Search for the cell housing the specified text and yield its (x, y) center coordinate. 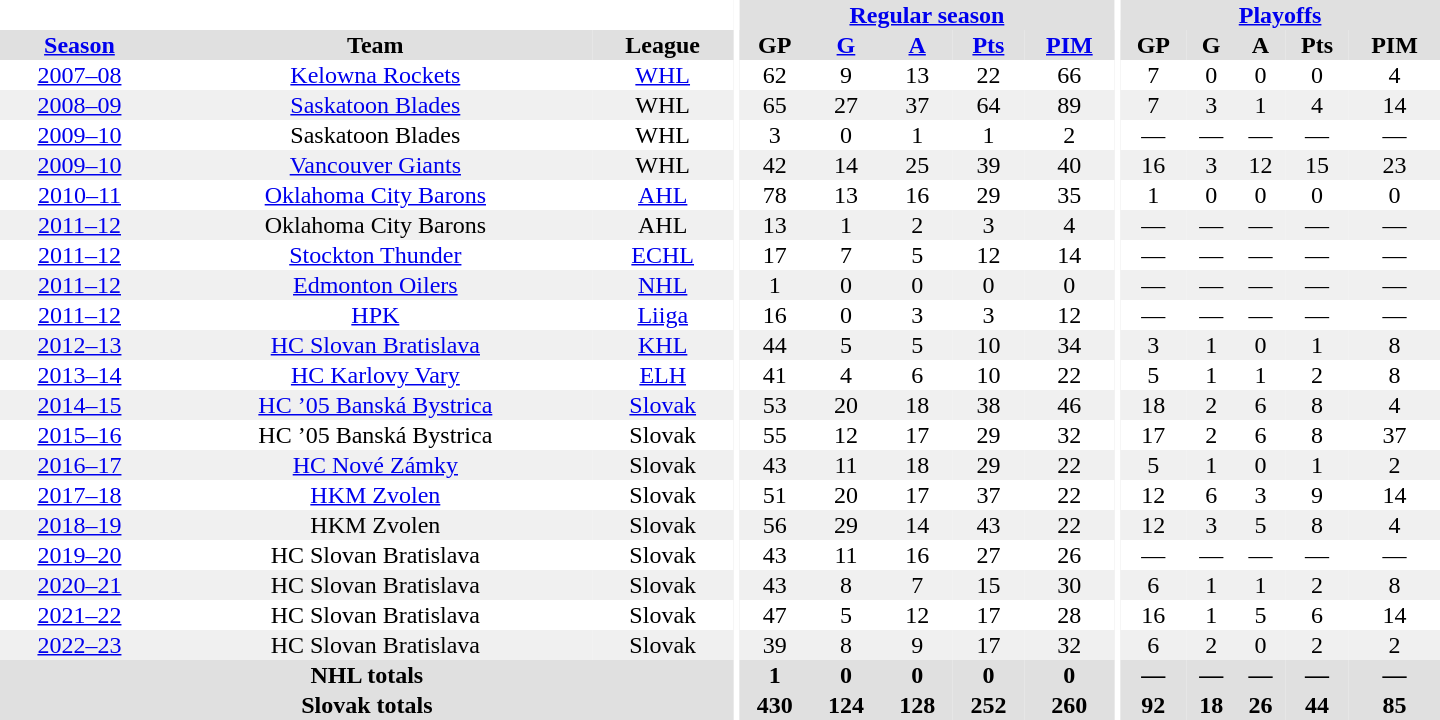
League (663, 45)
78 (774, 195)
Regular season (927, 15)
2016–17 (80, 465)
2015–16 (80, 435)
40 (1070, 165)
2019–20 (80, 555)
2018–19 (80, 525)
46 (1070, 405)
128 (918, 705)
51 (774, 495)
Playoffs (1280, 15)
56 (774, 525)
34 (1070, 345)
65 (774, 105)
Season (80, 45)
64 (988, 105)
23 (1394, 165)
2010–11 (80, 195)
38 (988, 405)
85 (1394, 705)
HC Karlovy Vary (376, 375)
Team (376, 45)
NHL (663, 285)
25 (918, 165)
2022–23 (80, 645)
41 (774, 375)
2020–21 (80, 585)
260 (1070, 705)
NHL totals (367, 675)
30 (1070, 585)
HPK (376, 315)
66 (1070, 75)
28 (1070, 615)
Edmonton Oilers (376, 285)
2013–14 (80, 375)
53 (774, 405)
ECHL (663, 255)
430 (774, 705)
Vancouver Giants (376, 165)
35 (1070, 195)
47 (774, 615)
2008–09 (80, 105)
2012–13 (80, 345)
124 (846, 705)
252 (988, 705)
2021–22 (80, 615)
2017–18 (80, 495)
KHL (663, 345)
2014–15 (80, 405)
2007–08 (80, 75)
Kelowna Rockets (376, 75)
Liiga (663, 315)
89 (1070, 105)
HC Nové Zámky (376, 465)
42 (774, 165)
62 (774, 75)
Slovak totals (367, 705)
Stockton Thunder (376, 255)
55 (774, 435)
ELH (663, 375)
92 (1153, 705)
